Identify which cell holds the provided text, then report its (X, Y) central coordinate. 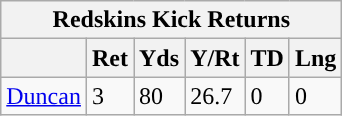
TD (267, 58)
Ret (110, 58)
3 (110, 96)
80 (160, 96)
Duncan (44, 96)
Y/Rt (215, 58)
26.7 (215, 96)
Lng (315, 58)
Yds (160, 58)
Redskins Kick Returns (172, 20)
